Output the [X, Y] coordinate of the center of the cell containing the given text.  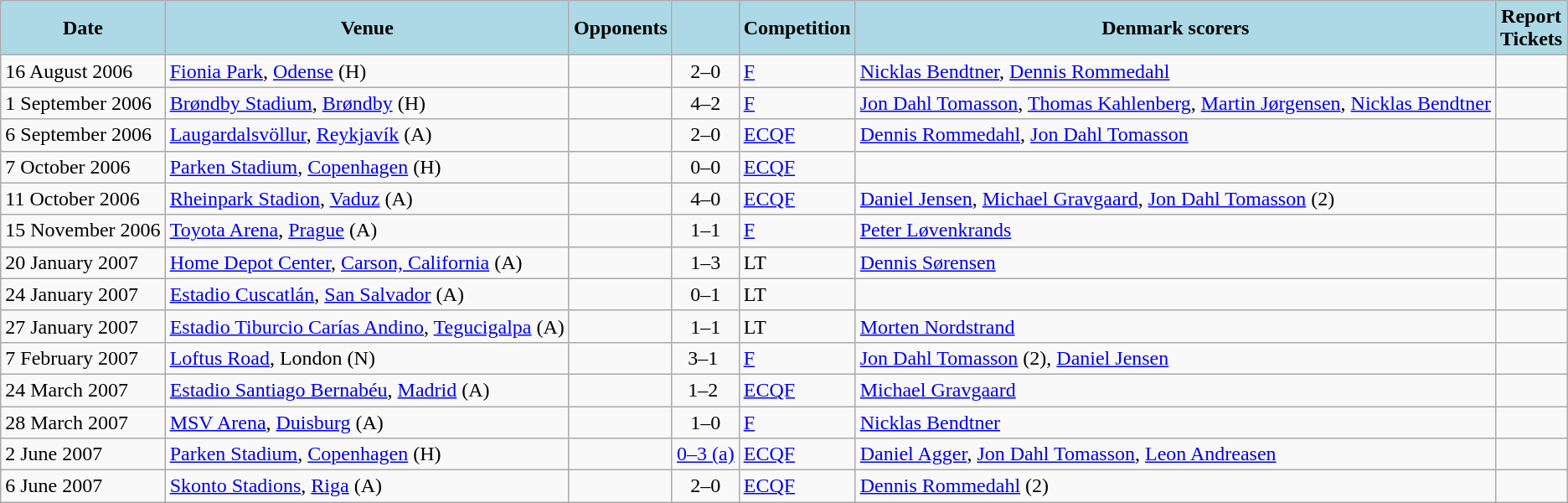
1–2 [705, 390]
Dennis Sørensen [1175, 262]
4–0 [705, 199]
Rheinpark Stadion, Vaduz (A) [367, 199]
Estadio Cuscatlán, San Salvador (A) [367, 294]
MSV Arena, Duisburg (A) [367, 422]
Morten Nordstrand [1175, 326]
16 August 2006 [83, 71]
20 January 2007 [83, 262]
2 June 2007 [83, 454]
Nicklas Bendtner, Dennis Rommedahl [1175, 71]
7 February 2007 [83, 358]
ReportTickets [1531, 29]
Dennis Rommedahl (2) [1175, 486]
7 October 2006 [83, 167]
Venue [367, 29]
Michael Gravgaard [1175, 390]
0–0 [705, 167]
Opponents [620, 29]
Daniel Jensen, Michael Gravgaard, Jon Dahl Tomasson (2) [1175, 199]
0–3 (a) [705, 454]
28 March 2007 [83, 422]
Fionia Park, Odense (H) [367, 71]
Denmark scorers [1175, 29]
Daniel Agger, Jon Dahl Tomasson, Leon Andreasen [1175, 454]
Jon Dahl Tomasson, Thomas Kahlenberg, Martin Jørgensen, Nicklas Bendtner [1175, 103]
3–1 [705, 358]
Toyota Arena, Prague (A) [367, 231]
1–0 [705, 422]
1 September 2006 [83, 103]
6 June 2007 [83, 486]
Estadio Tiburcio Carías Andino, Tegucigalpa (A) [367, 326]
Date [83, 29]
15 November 2006 [83, 231]
Laugardalsvöllur, Reykjavík (A) [367, 135]
Home Depot Center, Carson, California (A) [367, 262]
Peter Løvenkrands [1175, 231]
1–3 [705, 262]
6 September 2006 [83, 135]
Skonto Stadions, Riga (A) [367, 486]
Competition [797, 29]
Estadio Santiago Bernabéu, Madrid (A) [367, 390]
Brøndby Stadium, Brøndby (H) [367, 103]
0–1 [705, 294]
24 March 2007 [83, 390]
27 January 2007 [83, 326]
Loftus Road, London (N) [367, 358]
Nicklas Bendtner [1175, 422]
24 January 2007 [83, 294]
Dennis Rommedahl, Jon Dahl Tomasson [1175, 135]
Jon Dahl Tomasson (2), Daniel Jensen [1175, 358]
4–2 [705, 103]
11 October 2006 [83, 199]
